For the text-containing cell, return its midpoint in [x, y] coordinate format. 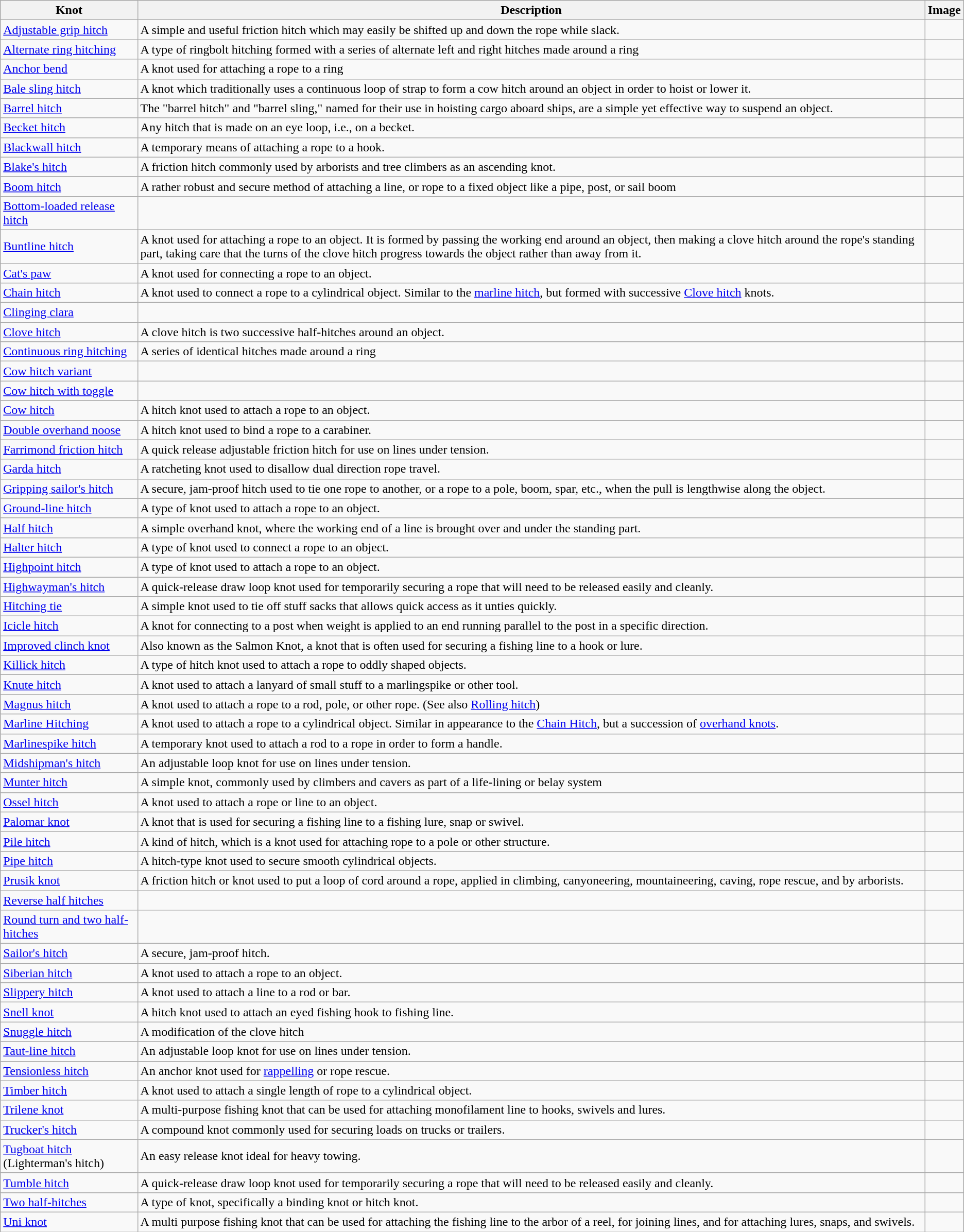
A hitch knot used to bind a rope to a carabiner. [531, 430]
Tumble hitch [69, 1183]
Blake's hitch [69, 167]
Snell knot [69, 1012]
Improved clinch knot [69, 646]
Alternate ring hitching [69, 49]
A hitch knot used to attach a rope to an object. [531, 410]
Bottom-loaded release hitch [69, 213]
Timber hitch [69, 1090]
A simple and useful friction hitch which may easily be shifted up and down the rope while slack. [531, 30]
A ratcheting knot used to disallow dual direction rope travel. [531, 469]
A type of hitch knot used to attach a rope to oddly shaped objects. [531, 665]
Farrimond friction hitch [69, 449]
The "barrel hitch" and "barrel sling," named for their use in hoisting cargo aboard ships, are a simple yet effective way to suspend an object. [531, 108]
Clinging clara [69, 313]
Magnus hitch [69, 704]
Marlinespike hitch [69, 743]
Reverse half hitches [69, 900]
Sailor's hitch [69, 953]
Image [944, 10]
A knot used for connecting a rope to an object. [531, 273]
A simple overhand knot, where the working end of a line is brought over and under the standing part. [531, 528]
Icicle hitch [69, 626]
A secure, jam-proof hitch. [531, 953]
Continuous ring hitching [69, 352]
A temporary means of attaching a rope to a hook. [531, 147]
Also known as the Salmon Knot, a knot that is often used for securing a fishing line to a hook or lure. [531, 646]
Halter hitch [69, 547]
Highpoint hitch [69, 567]
A knot used to attach a rope or line to an object. [531, 802]
A quick release adjustable friction hitch for use on lines under tension. [531, 449]
An anchor knot used for rappelling or rope rescue. [531, 1071]
A knot used to attach a rope to an object. [531, 973]
Munter hitch [69, 783]
An easy release knot ideal for heavy towing. [531, 1156]
Ground-line hitch [69, 508]
Highwayman's hitch [69, 586]
Prusik knot [69, 880]
A type of knot used to connect a rope to an object. [531, 547]
A clove hitch is two successive half-hitches around an object. [531, 332]
A type of knot, specifically a binding knot or hitch knot. [531, 1202]
Snuggle hitch [69, 1032]
Pile hitch [69, 841]
A knot for connecting to a post when weight is applied to an end running parallel to the post in a specific direction. [531, 626]
Boom hitch [69, 186]
Barrel hitch [69, 108]
Marline Hitching [69, 724]
Becket hitch [69, 128]
Trucker's hitch [69, 1130]
A type of ringbolt hitching formed with a series of alternate left and right hitches made around a ring [531, 49]
Adjustable grip hitch [69, 30]
Chain hitch [69, 293]
A knot which traditionally uses a continuous loop of strap to form a cow hitch around an object in order to hoist or lower it. [531, 89]
Two half-hitches [69, 1202]
Garda hitch [69, 469]
Knot [69, 10]
Knute hitch [69, 685]
Tugboat hitch (Lighterman's hitch) [69, 1156]
Bale sling hitch [69, 89]
A friction hitch commonly used by arborists and tree climbers as an ascending knot. [531, 167]
Cow hitch with toggle [69, 391]
Buntline hitch [69, 246]
Cow hitch [69, 410]
Palomar knot [69, 822]
Cat's paw [69, 273]
Blackwall hitch [69, 147]
Description [531, 10]
A knot that is used for securing a fishing line to a fishing lure, snap or swivel. [531, 822]
Any hitch that is made on an eye loop, i.e., on a becket. [531, 128]
Double overhand noose [69, 430]
Midshipman's hitch [69, 763]
A knot used to attach a line to a rod or bar. [531, 993]
A compound knot commonly used for securing loads on trucks or trailers. [531, 1130]
A hitch-type knot used to secure smooth cylindrical objects. [531, 861]
A simple knot used to tie off stuff sacks that allows quick access as it unties quickly. [531, 606]
Pipe hitch [69, 861]
Cow hitch variant [69, 371]
Hitching tie [69, 606]
A knot used to attach a lanyard of small stuff to a marlingspike or other tool. [531, 685]
A knot used to attach a single length of rope to a cylindrical object. [531, 1090]
Gripping sailor's hitch [69, 489]
A hitch knot used to attach an eyed fishing hook to fishing line. [531, 1012]
A multi-purpose fishing knot that can be used for attaching monofilament line to hooks, swivels and lures. [531, 1110]
Ossel hitch [69, 802]
Trilene knot [69, 1110]
Taut-line hitch [69, 1051]
A temporary knot used to attach a rod to a rope in order to form a handle. [531, 743]
Round turn and two half-hitches [69, 927]
Half hitch [69, 528]
A simple knot, commonly used by climbers and cavers as part of a life-lining or belay system [531, 783]
A series of identical hitches made around a ring [531, 352]
A secure, jam-proof hitch used to tie one rope to another, or a rope to a pole, boom, spar, etc., when the pull is lengthwise along the object. [531, 489]
A knot used to attach a rope to a rod, pole, or other rope. (See also Rolling hitch) [531, 704]
Siberian hitch [69, 973]
Tensionless hitch [69, 1071]
Killick hitch [69, 665]
Anchor bend [69, 69]
A rather robust and secure method of attaching a line, or rope to a fixed object like a pipe, post, or sail boom [531, 186]
A knot used for attaching a rope to a ring [531, 69]
A knot used to attach a rope to a cylindrical object. Similar in appearance to the Chain Hitch, but a succession of overhand knots. [531, 724]
A knot used to connect a rope to a cylindrical object. Similar to the marline hitch, but formed with successive Clove hitch knots. [531, 293]
A modification of the clove hitch [531, 1032]
Clove hitch [69, 332]
Slippery hitch [69, 993]
Uni knot [69, 1222]
A kind of hitch, which is a knot used for attaching rope to a pole or other structure. [531, 841]
